Output the [x, y] coordinate of the center of the cell containing the given text.  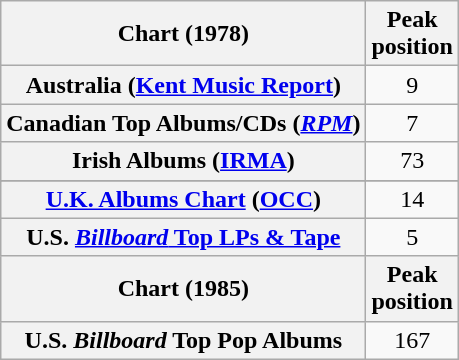
U.S. Billboard Top Pop Albums [184, 340]
73 [412, 161]
U.S. Billboard Top LPs & Tape [184, 237]
9 [412, 85]
U.K. Albums Chart (OCC) [184, 199]
5 [412, 237]
Australia (Kent Music Report) [184, 85]
Chart (1978) [184, 34]
7 [412, 123]
167 [412, 340]
Canadian Top Albums/CDs (RPM) [184, 123]
Chart (1985) [184, 288]
14 [412, 199]
Irish Albums (IRMA) [184, 161]
